Scan for the cell matching the given text and deliver its (x, y) coordinate at center. 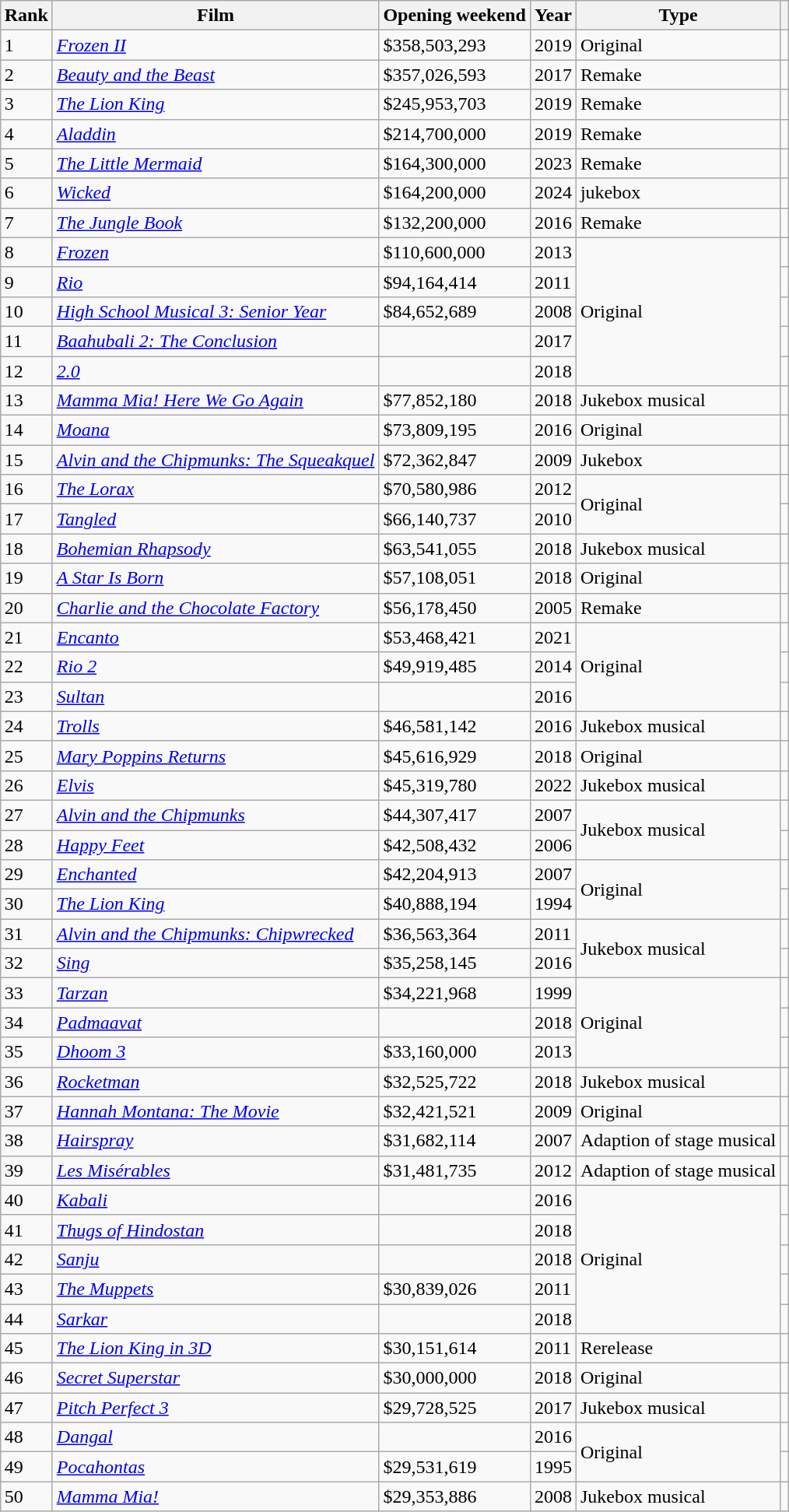
13 (26, 401)
Mary Poppins Returns (216, 756)
$30,000,000 (454, 1378)
$72,362,847 (454, 460)
Frozen II (216, 45)
Trolls (216, 726)
1995 (552, 1467)
$31,481,735 (454, 1170)
$56,178,450 (454, 608)
$132,200,000 (454, 223)
Mamma Mia! Here We Go Again (216, 401)
22 (26, 667)
40 (26, 1200)
2023 (552, 163)
$164,200,000 (454, 193)
2024 (552, 193)
Thugs of Hindostan (216, 1230)
$357,026,593 (454, 75)
1999 (552, 993)
$245,953,703 (454, 104)
Sanju (216, 1259)
10 (26, 311)
Secret Superstar (216, 1378)
23 (26, 696)
$70,580,986 (454, 489)
Enchanted (216, 875)
47 (26, 1408)
17 (26, 519)
Film (216, 16)
$30,839,026 (454, 1289)
8 (26, 252)
18 (26, 549)
6 (26, 193)
$66,140,737 (454, 519)
$46,581,142 (454, 726)
5 (26, 163)
$358,503,293 (454, 45)
16 (26, 489)
$53,468,421 (454, 637)
38 (26, 1141)
Bohemian Rhapsody (216, 549)
$44,307,417 (454, 815)
Pitch Perfect 3 (216, 1408)
31 (26, 934)
Dhoom 3 (216, 1052)
24 (26, 726)
The Lion King in 3D (216, 1349)
$57,108,051 (454, 578)
Beauty and the Beast (216, 75)
Aladdin (216, 134)
48 (26, 1437)
2.0 (216, 371)
$45,319,780 (454, 785)
35 (26, 1052)
Sing (216, 963)
Opening weekend (454, 16)
2 (26, 75)
32 (26, 963)
$164,300,000 (454, 163)
The Lorax (216, 489)
Tarzan (216, 993)
19 (26, 578)
21 (26, 637)
2021 (552, 637)
$40,888,194 (454, 904)
4 (26, 134)
Mamma Mia! (216, 1496)
Padmaavat (216, 1023)
3 (26, 104)
Baahubali 2: The Conclusion (216, 341)
26 (26, 785)
$34,221,968 (454, 993)
$30,151,614 (454, 1349)
$49,919,485 (454, 667)
28 (26, 844)
$84,652,689 (454, 311)
Rerelease (678, 1349)
$32,421,521 (454, 1111)
39 (26, 1170)
41 (26, 1230)
34 (26, 1023)
Jukebox (678, 460)
Frozen (216, 252)
Rank (26, 16)
$29,353,886 (454, 1496)
2006 (552, 844)
The Muppets (216, 1289)
Elvis (216, 785)
43 (26, 1289)
12 (26, 371)
$32,525,722 (454, 1082)
20 (26, 608)
A Star Is Born (216, 578)
49 (26, 1467)
2014 (552, 667)
1 (26, 45)
Encanto (216, 637)
Hannah Montana: The Movie (216, 1111)
Alvin and the Chipmunks: The Squeakquel (216, 460)
Rocketman (216, 1082)
The Jungle Book (216, 223)
$35,258,145 (454, 963)
$29,531,619 (454, 1467)
$33,160,000 (454, 1052)
44 (26, 1319)
33 (26, 993)
$214,700,000 (454, 134)
37 (26, 1111)
27 (26, 815)
29 (26, 875)
Wicked (216, 193)
Kabali (216, 1200)
Alvin and the Chipmunks: Chipwrecked (216, 934)
1994 (552, 904)
$110,600,000 (454, 252)
$31,682,114 (454, 1141)
36 (26, 1082)
$42,508,432 (454, 844)
Year (552, 16)
$36,563,364 (454, 934)
jukebox (678, 193)
Type (678, 16)
Charlie and the Chocolate Factory (216, 608)
46 (26, 1378)
11 (26, 341)
15 (26, 460)
Rio (216, 282)
$42,204,913 (454, 875)
Alvin and the Chipmunks (216, 815)
$77,852,180 (454, 401)
$73,809,195 (454, 430)
$94,164,414 (454, 282)
Rio 2 (216, 667)
Pocahontas (216, 1467)
7 (26, 223)
45 (26, 1349)
Hairspray (216, 1141)
Les Misérables (216, 1170)
2005 (552, 608)
Sultan (216, 696)
42 (26, 1259)
The Little Mermaid (216, 163)
Happy Feet (216, 844)
$63,541,055 (454, 549)
Sarkar (216, 1319)
9 (26, 282)
30 (26, 904)
Moana (216, 430)
2010 (552, 519)
Tangled (216, 519)
$29,728,525 (454, 1408)
2022 (552, 785)
$45,616,929 (454, 756)
High School Musical 3: Senior Year (216, 311)
25 (26, 756)
14 (26, 430)
Dangal (216, 1437)
50 (26, 1496)
